Return [X, Y] of the center of cell containing provided text 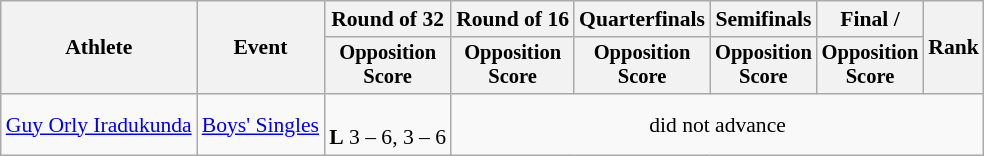
Boys' Singles [260, 124]
Guy Orly Iradukunda [99, 124]
L 3 – 6, 3 – 6 [388, 124]
Event [260, 48]
Rank [954, 48]
Semifinals [764, 19]
did not advance [718, 124]
Round of 16 [512, 19]
Athlete [99, 48]
Final / [870, 19]
Round of 32 [388, 19]
Quarterfinals [642, 19]
